Detect which cell encompasses the target text, then output its (x, y) center coordinate. 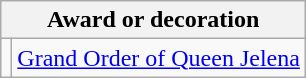
Award or decoration (154, 20)
Grand Order of Queen Jelena (159, 58)
